Capture the cell that displays the provided text and extract its [X, Y] central coordinate. 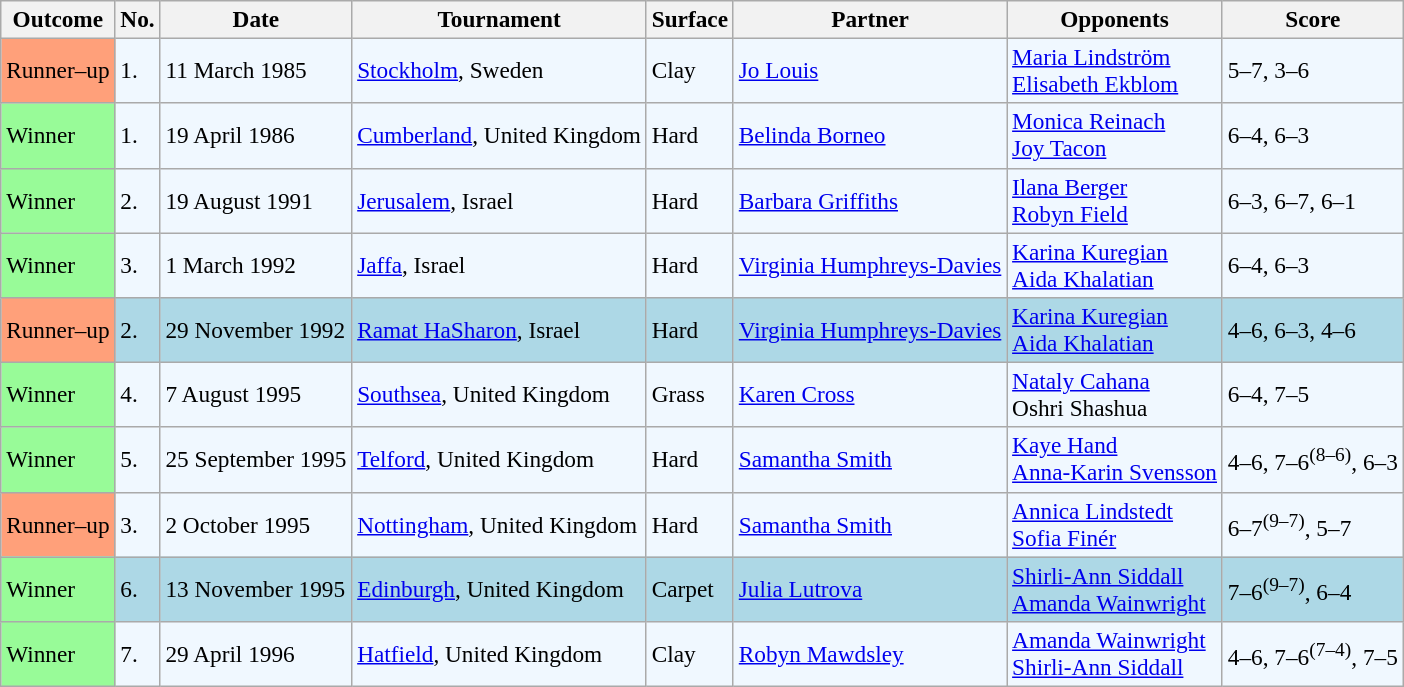
19 April 1986 [256, 136]
Nataly Cahana Oshri Shashua [1115, 394]
Surface [690, 19]
4. [138, 394]
2 October 1995 [256, 524]
Robyn Mawdsley [870, 654]
Monica Reinach Joy Tacon [1115, 136]
Ramat HaSharon, Israel [500, 330]
4–6, 7–6(8–6), 6–3 [1312, 460]
4–6, 7–6(7–4), 7–5 [1312, 654]
Karen Cross [870, 394]
Barbara Griffiths [870, 200]
Grass [690, 394]
Carpet [690, 588]
Jo Louis [870, 70]
Outcome [58, 19]
Stockholm, Sweden [500, 70]
25 September 1995 [256, 460]
Jerusalem, Israel [500, 200]
Nottingham, United Kingdom [500, 524]
Edinburgh, United Kingdom [500, 588]
11 March 1985 [256, 70]
19 August 1991 [256, 200]
29 November 1992 [256, 330]
Hatfield, United Kingdom [500, 654]
Jaffa, Israel [500, 264]
5. [138, 460]
Amanda Wainwright Shirli-Ann Siddall [1115, 654]
Partner [870, 19]
1 March 1992 [256, 264]
6–4, 7–5 [1312, 394]
29 April 1996 [256, 654]
6–7(9–7), 5–7 [1312, 524]
5–7, 3–6 [1312, 70]
Annica Lindstedt Sofia Finér [1115, 524]
Belinda Borneo [870, 136]
Southsea, United Kingdom [500, 394]
Cumberland, United Kingdom [500, 136]
7 August 1995 [256, 394]
Ilana Berger Robyn Field [1115, 200]
4–6, 6–3, 4–6 [1312, 330]
Maria Lindström Elisabeth Ekblom [1115, 70]
No. [138, 19]
7. [138, 654]
Date [256, 19]
7–6(9–7), 6–4 [1312, 588]
6–3, 6–7, 6–1 [1312, 200]
Tournament [500, 19]
Score [1312, 19]
Julia Lutrova [870, 588]
Kaye Hand Anna-Karin Svensson [1115, 460]
13 November 1995 [256, 588]
Telford, United Kingdom [500, 460]
Shirli-Ann Siddall Amanda Wainwright [1115, 588]
6. [138, 588]
Opponents [1115, 19]
